Identify which cell holds the provided text, then report its (X, Y) central coordinate. 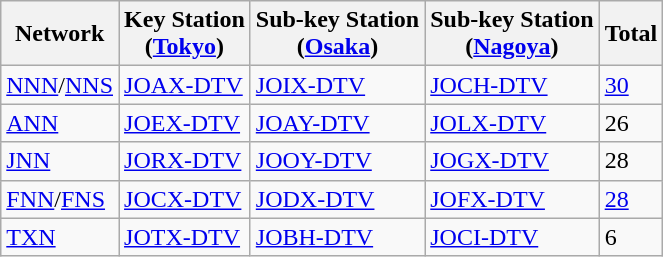
JOTX-DTV (185, 237)
JORX-DTV (185, 161)
Key Station (Tokyo) (185, 34)
Sub-key Station (Nagoya) (512, 34)
JOLX-DTV (512, 123)
Sub-key Station (Osaka) (337, 34)
30 (631, 85)
6 (631, 237)
JOCH-DTV (512, 85)
JOFX-DTV (512, 199)
ANN (60, 123)
JOEX-DTV (185, 123)
JODX-DTV (337, 199)
JOAY-DTV (337, 123)
JNN (60, 161)
TXN (60, 237)
Network (60, 34)
JOOY-DTV (337, 161)
Total (631, 34)
JOIX-DTV (337, 85)
JOCI-DTV (512, 237)
JOBH-DTV (337, 237)
NNN/NNS (60, 85)
JOGX-DTV (512, 161)
FNN/FNS (60, 199)
26 (631, 123)
JOAX-DTV (185, 85)
JOCX-DTV (185, 199)
